Detect which cell encompasses the target text, then output its [X, Y] center coordinate. 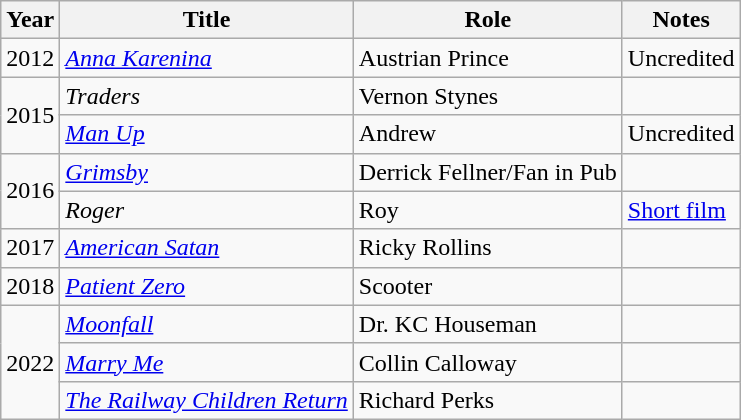
Patient Zero [206, 286]
Roy [488, 210]
Man Up [206, 134]
Short film [681, 210]
Derrick Fellner/Fan in Pub [488, 172]
Vernon Stynes [488, 96]
Andrew [488, 134]
Dr. KC Houseman [488, 324]
Scooter [488, 286]
Year [30, 20]
2022 [30, 362]
Notes [681, 20]
Austrian Prince [488, 58]
Marry Me [206, 362]
Ricky Rollins [488, 248]
Moonfall [206, 324]
The Railway Children Return [206, 400]
Anna Karenina [206, 58]
Title [206, 20]
Role [488, 20]
2017 [30, 248]
2016 [30, 191]
Traders [206, 96]
Roger [206, 210]
2015 [30, 115]
Grimsby [206, 172]
2012 [30, 58]
American Satan [206, 248]
2018 [30, 286]
Richard Perks [488, 400]
Collin Calloway [488, 362]
